Return [X, Y] of the center of cell containing provided text 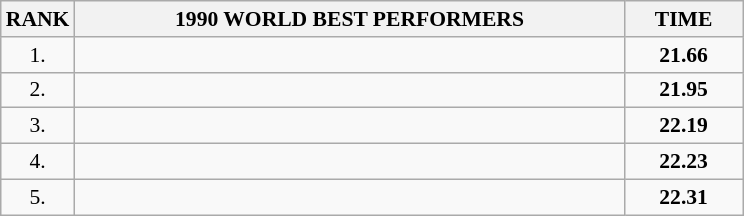
RANK [38, 19]
2. [38, 90]
TIME [684, 19]
22.23 [684, 162]
21.66 [684, 55]
22.19 [684, 126]
1. [38, 55]
5. [38, 197]
4. [38, 162]
1990 WORLD BEST PERFORMERS [349, 19]
21.95 [684, 90]
22.31 [684, 197]
3. [38, 126]
